From the cell containing the given text, extract its center point as [x, y] coordinate. 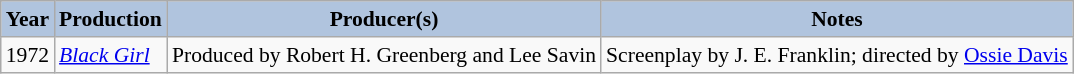
Year [28, 19]
Notes [837, 19]
1972 [28, 55]
Produced by Robert H. Greenberg and Lee Savin [384, 55]
Screenplay by J. E. Franklin; directed by Ossie Davis [837, 55]
Production [110, 19]
Black Girl [110, 55]
Producer(s) [384, 19]
